For the text-containing cell, return its midpoint in (x, y) coordinate format. 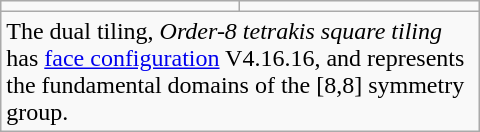
The dual tiling, Order-8 tetrakis square tiling has face configuration V4.16.16, and represents the fundamental domains of the [8,8] symmetry group. (240, 72)
